Find where the given text appears and provide that cell's center as [X, Y] coordinate. 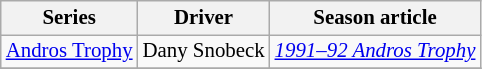
1991–92 Andros Trophy [376, 51]
Andros Trophy [70, 51]
Season article [376, 18]
Dany Snobeck [204, 51]
Driver [204, 18]
Series [70, 18]
